Extract the [x, y] coordinate from the center of the cell holding the provided text.  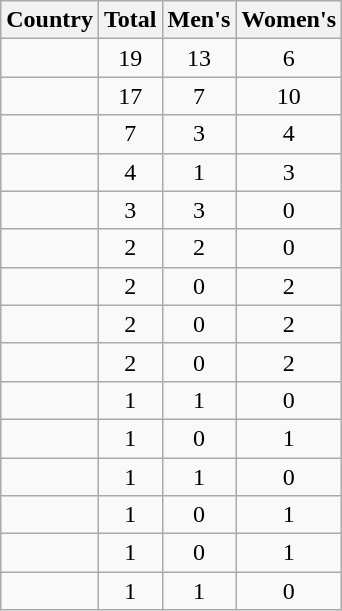
17 [130, 96]
13 [199, 58]
Country [50, 20]
Total [130, 20]
Women's [289, 20]
10 [289, 96]
Men's [199, 20]
6 [289, 58]
19 [130, 58]
